From the cell containing the given text, extract its center point as (X, Y) coordinate. 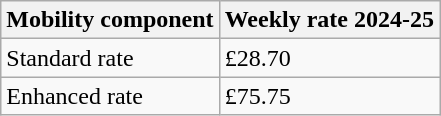
Enhanced rate (110, 96)
£75.75 (329, 96)
£28.70 (329, 58)
Weekly rate 2024-25 (329, 20)
Standard rate (110, 58)
Mobility component (110, 20)
